Identify which cell holds the provided text, then report its [x, y] central coordinate. 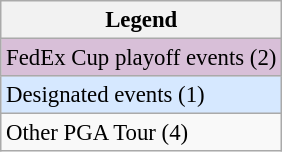
Other PGA Tour (4) [142, 133]
Legend [142, 20]
FedEx Cup playoff events (2) [142, 58]
Designated events (1) [142, 95]
